Extract the [X, Y] coordinate from the center of the cell holding the provided text.  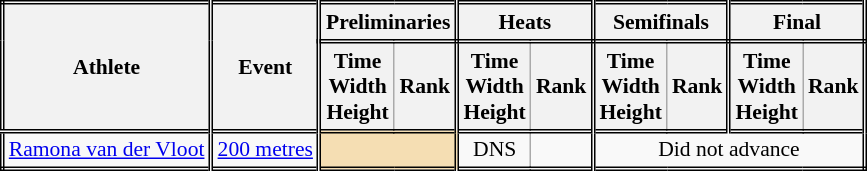
200 metres [265, 150]
Athlete [106, 67]
Ramona van der Vloot [106, 150]
DNS [494, 150]
Final [797, 22]
Did not advance [729, 150]
Preliminaries [388, 22]
Heats [525, 22]
Event [265, 67]
Semifinals [661, 22]
